Detect which cell encompasses the target text, then output its [X, Y] center coordinate. 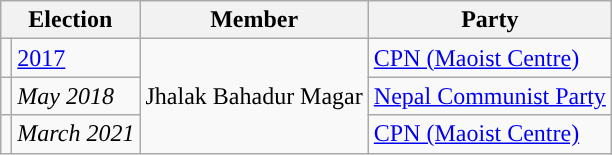
May 2018 [76, 96]
March 2021 [76, 134]
2017 [76, 58]
Jhalak Bahadur Magar [254, 96]
Party [490, 20]
Member [254, 20]
Election [70, 20]
Nepal Communist Party [490, 96]
